Locate the cell with the specified text and output its (x, y) center coordinate. 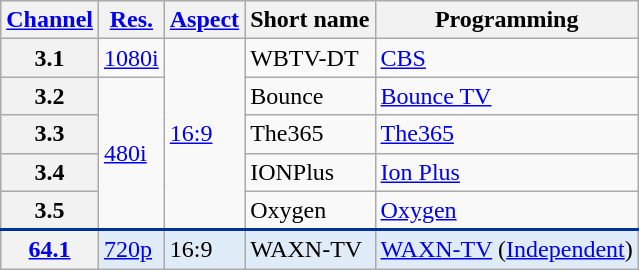
Channel (50, 20)
WAXN-TV (310, 250)
Ion Plus (506, 172)
Bounce TV (506, 96)
720p (132, 250)
WBTV-DT (310, 58)
CBS (506, 58)
Res. (132, 20)
3.3 (50, 134)
Programming (506, 20)
Aspect (204, 20)
480i (132, 154)
3.4 (50, 172)
1080i (132, 58)
Short name (310, 20)
WAXN-TV (Independent) (506, 250)
3.5 (50, 210)
64.1 (50, 250)
3.1 (50, 58)
Bounce (310, 96)
IONPlus (310, 172)
3.2 (50, 96)
